Scan for the cell matching the given text and deliver its [x, y] coordinate at center. 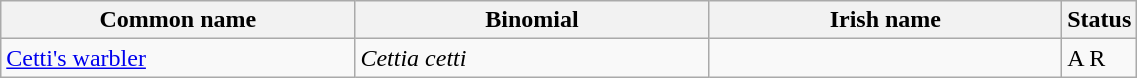
Cettia cetti [532, 58]
Cetti's warbler [178, 58]
A R [1100, 58]
Status [1100, 20]
Common name [178, 20]
Irish name [886, 20]
Binomial [532, 20]
